Capture the cell that displays the provided text and extract its (x, y) central coordinate. 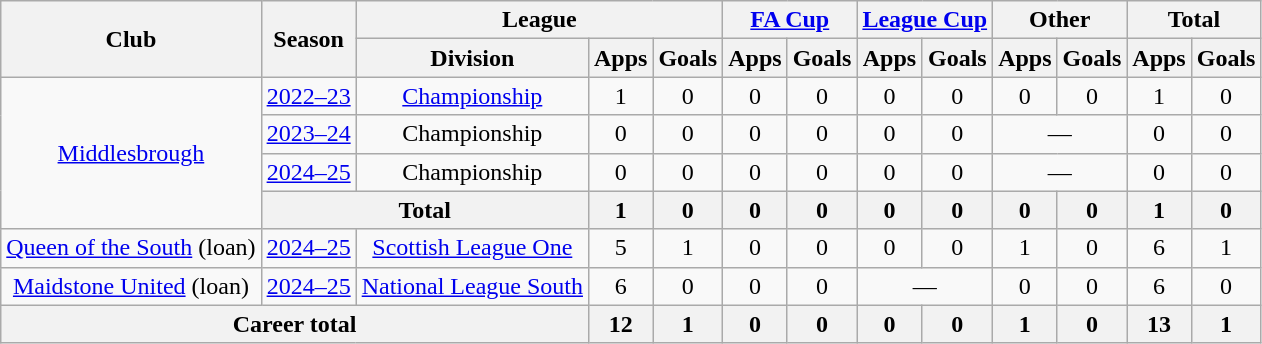
Maidstone United (loan) (131, 286)
Scottish League One (472, 248)
FA Cup (790, 20)
Club (131, 39)
2023–24 (308, 134)
League Cup (925, 20)
5 (620, 248)
2022–23 (308, 96)
Season (308, 39)
12 (620, 324)
Division (472, 58)
13 (1159, 324)
Middlesbrough (131, 153)
Queen of the South (loan) (131, 248)
Career total (295, 324)
Other (1060, 20)
National League South (472, 286)
League (540, 20)
